Search for the cell housing the specified text and yield its (X, Y) center coordinate. 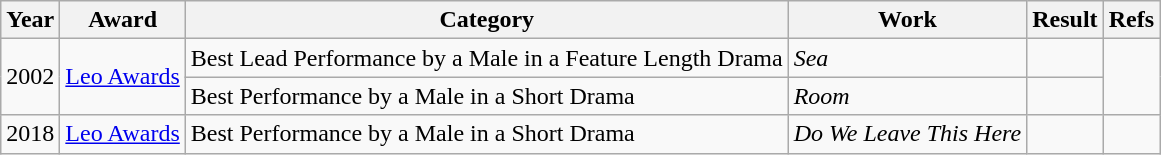
Sea (908, 58)
Best Lead Performance by a Male in a Feature Length Drama (486, 58)
Work (908, 20)
Do We Leave This Here (908, 134)
Room (908, 96)
Refs (1131, 20)
Category (486, 20)
Result (1065, 20)
2002 (30, 77)
2018 (30, 134)
Year (30, 20)
Award (123, 20)
